Pinpoint the cell where the given text exists, returning its (X, Y) midpoint coordinate. 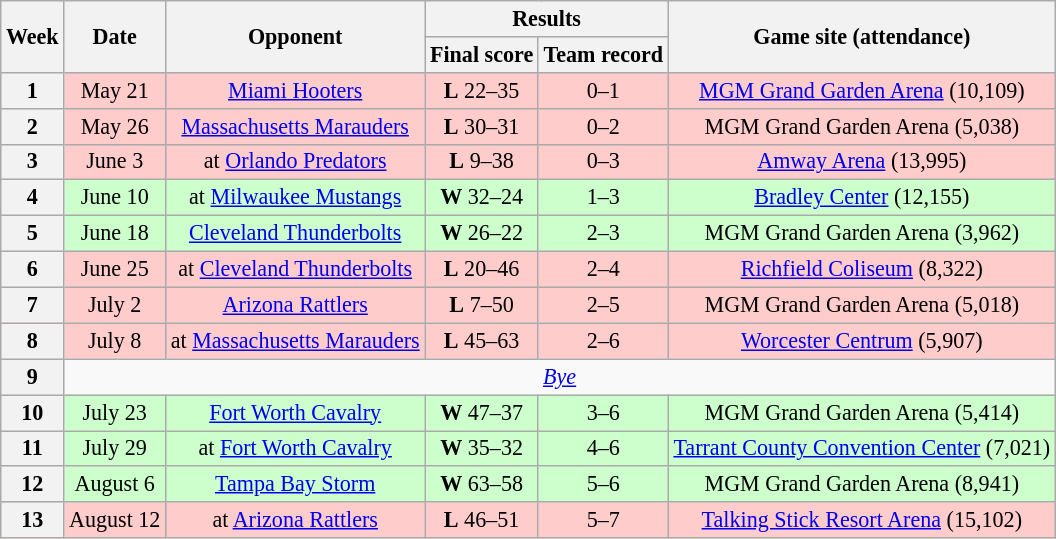
MGM Grand Garden Arena (5,018) (862, 305)
Worcester Centrum (5,907) (862, 341)
Game site (attendance) (862, 36)
June 3 (115, 162)
W 32–24 (482, 198)
7 (32, 305)
0–1 (603, 90)
July 2 (115, 305)
2 (32, 126)
Massachusetts Marauders (296, 126)
W 47–37 (482, 412)
June 25 (115, 269)
at Fort Worth Cavalry (296, 448)
11 (32, 448)
L 45–63 (482, 341)
Richfield Coliseum (8,322) (862, 269)
Date (115, 36)
Final score (482, 54)
L 22–35 (482, 90)
Miami Hooters (296, 90)
W 35–32 (482, 448)
L 30–31 (482, 126)
6 (32, 269)
10 (32, 412)
1–3 (603, 198)
5–7 (603, 520)
MGM Grand Garden Arena (5,414) (862, 412)
12 (32, 484)
L 46–51 (482, 520)
Bye (560, 377)
3 (32, 162)
Talking Stick Resort Arena (15,102) (862, 520)
May 21 (115, 90)
MGM Grand Garden Arena (5,038) (862, 126)
1 (32, 90)
at Cleveland Thunderbolts (296, 269)
at Massachusetts Marauders (296, 341)
at Orlando Predators (296, 162)
Results (546, 18)
July 8 (115, 341)
August 12 (115, 520)
June 18 (115, 233)
August 6 (115, 484)
W 63–58 (482, 484)
Opponent (296, 36)
Week (32, 36)
2–4 (603, 269)
Arizona Rattlers (296, 305)
at Arizona Rattlers (296, 520)
at Milwaukee Mustangs (296, 198)
Team record (603, 54)
2–3 (603, 233)
June 10 (115, 198)
5–6 (603, 484)
5 (32, 233)
Tarrant County Convention Center (7,021) (862, 448)
July 29 (115, 448)
0–3 (603, 162)
Amway Arena (13,995) (862, 162)
13 (32, 520)
MGM Grand Garden Arena (8,941) (862, 484)
L 20–46 (482, 269)
L 7–50 (482, 305)
Cleveland Thunderbolts (296, 233)
W 26–22 (482, 233)
8 (32, 341)
2–6 (603, 341)
4–6 (603, 448)
0–2 (603, 126)
Fort Worth Cavalry (296, 412)
MGM Grand Garden Arena (3,962) (862, 233)
3–6 (603, 412)
May 26 (115, 126)
4 (32, 198)
July 23 (115, 412)
Bradley Center (12,155) (862, 198)
9 (32, 377)
Tampa Bay Storm (296, 484)
MGM Grand Garden Arena (10,109) (862, 90)
L 9–38 (482, 162)
2–5 (603, 305)
